Find where the given text appears and provide that cell's center as (x, y) coordinate. 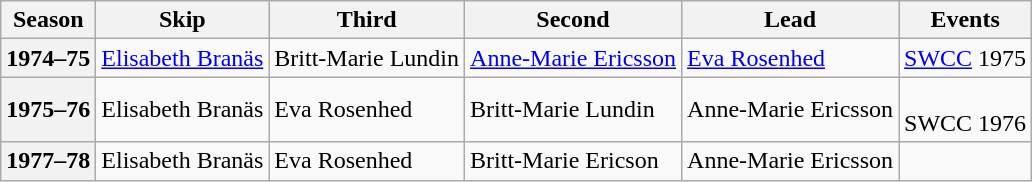
SWCC 1975 (966, 58)
SWCC 1976 (966, 110)
1977–78 (48, 161)
Lead (790, 20)
Events (966, 20)
Skip (182, 20)
Second (574, 20)
1975–76 (48, 110)
Britt-Marie Ericson (574, 161)
Third (367, 20)
Season (48, 20)
1974–75 (48, 58)
